Scan for the cell matching the given text and deliver its (X, Y) coordinate at center. 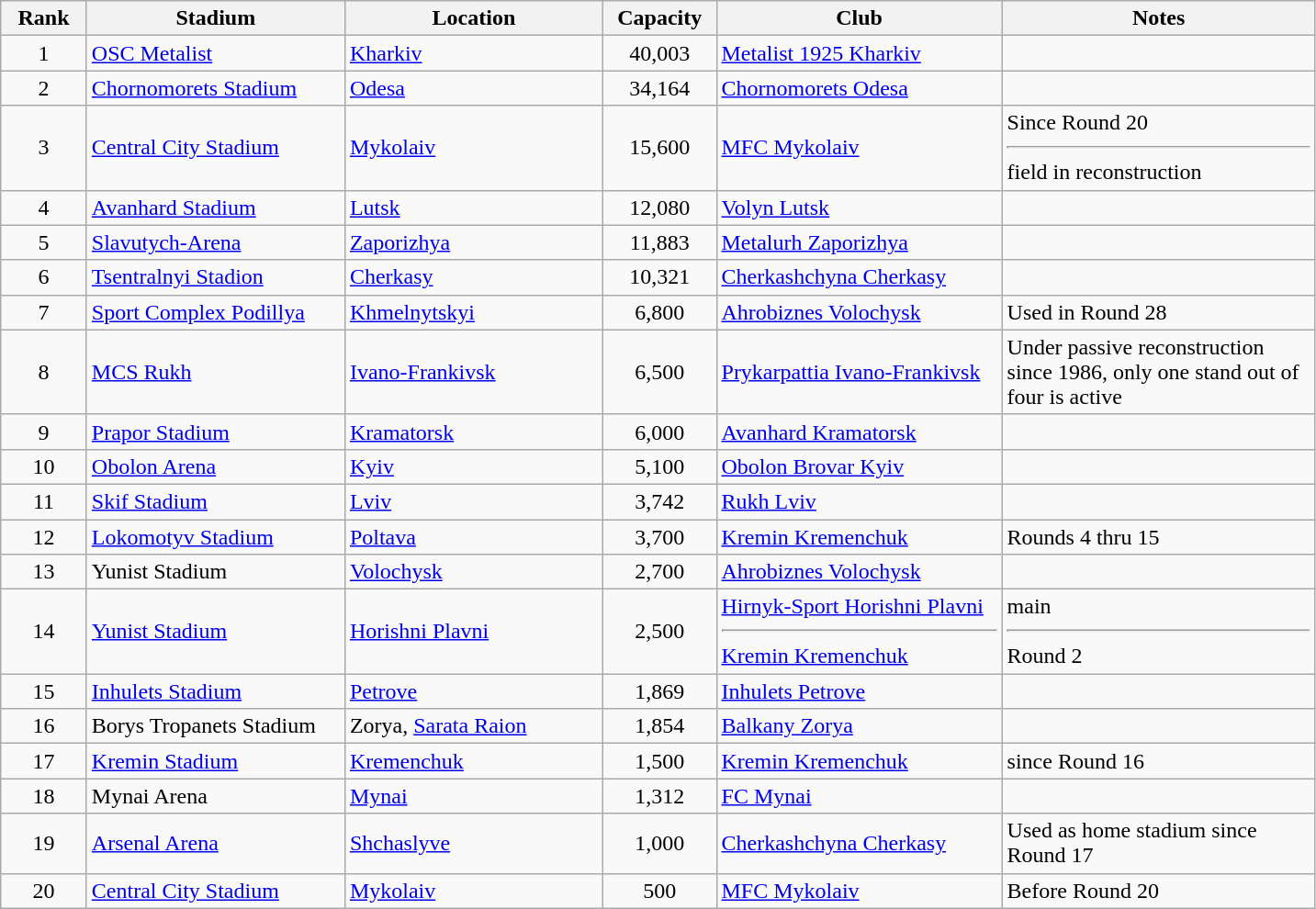
Petrove (474, 691)
Inhulets Petrove (860, 691)
13 (44, 572)
Metalist 1925 Kharkiv (860, 53)
Inhulets Stadium (215, 691)
5 (44, 242)
14 (44, 632)
1,312 (659, 796)
Prapor Stadium (215, 432)
500 (659, 891)
6,500 (659, 372)
Poltava (474, 537)
12 (44, 537)
Prykarpattia Ivano-Frankivsk (860, 372)
Balkany Zorya (860, 726)
20 (44, 891)
Club (860, 18)
Lviv (474, 501)
Cherkasy (474, 277)
since Round 16 (1159, 761)
Chornomorets Odesa (860, 88)
4 (44, 208)
Used as home stadium since Round 17 (1159, 843)
Under passive reconstruction since 1986, only one stand out of four is active (1159, 372)
1,854 (659, 726)
8 (44, 372)
6,800 (659, 312)
2,500 (659, 632)
OSC Metalist (215, 53)
Lokomotyv Stadium (215, 537)
Avanhard Kramatorsk (860, 432)
7 (44, 312)
2 (44, 88)
Tsentralnyi Stadion (215, 277)
Rank (44, 18)
Shchaslyve (474, 843)
Ivano-Frankivsk (474, 372)
Volyn Lutsk (860, 208)
16 (44, 726)
Kharkiv (474, 53)
1,000 (659, 843)
11 (44, 501)
1 (44, 53)
FC Mynai (860, 796)
17 (44, 761)
1,500 (659, 761)
15 (44, 691)
Since Round 20field in reconstruction (1159, 148)
40,003 (659, 53)
Rukh Lviv (860, 501)
Lutsk (474, 208)
Kyiv (474, 466)
Kremenchuk (474, 761)
Odesa (474, 88)
Chornomorets Stadium (215, 88)
Used in Round 28 (1159, 312)
Skif Stadium (215, 501)
Mynai Arena (215, 796)
Zaporizhya (474, 242)
9 (44, 432)
Hirnyk-Sport Horishni PlavniKremin Kremenchuk (860, 632)
Khmelnytskyi (474, 312)
Arsenal Arena (215, 843)
18 (44, 796)
3,742 (659, 501)
Volochysk (474, 572)
10 (44, 466)
Avanhard Stadium (215, 208)
Kramatorsk (474, 432)
6,000 (659, 432)
Obolon Brovar Kyiv (860, 466)
Horishni Plavni (474, 632)
Location (474, 18)
34,164 (659, 88)
15,600 (659, 148)
1,869 (659, 691)
MCS Rukh (215, 372)
Metalurh Zaporizhya (860, 242)
Sport Complex Podillya (215, 312)
Slavutych-Arena (215, 242)
Zorya, Sarata Raion (474, 726)
mainRound 2 (1159, 632)
10,321 (659, 277)
Borys Tropanets Stadium (215, 726)
5,100 (659, 466)
3,700 (659, 537)
Before Round 20 (1159, 891)
6 (44, 277)
11,883 (659, 242)
2,700 (659, 572)
Capacity (659, 18)
Mynai (474, 796)
Obolon Arena (215, 466)
3 (44, 148)
Rounds 4 thru 15 (1159, 537)
Stadium (215, 18)
19 (44, 843)
Notes (1159, 18)
12,080 (659, 208)
Kremin Stadium (215, 761)
